Detect which cell encompasses the target text, then output its (X, Y) center coordinate. 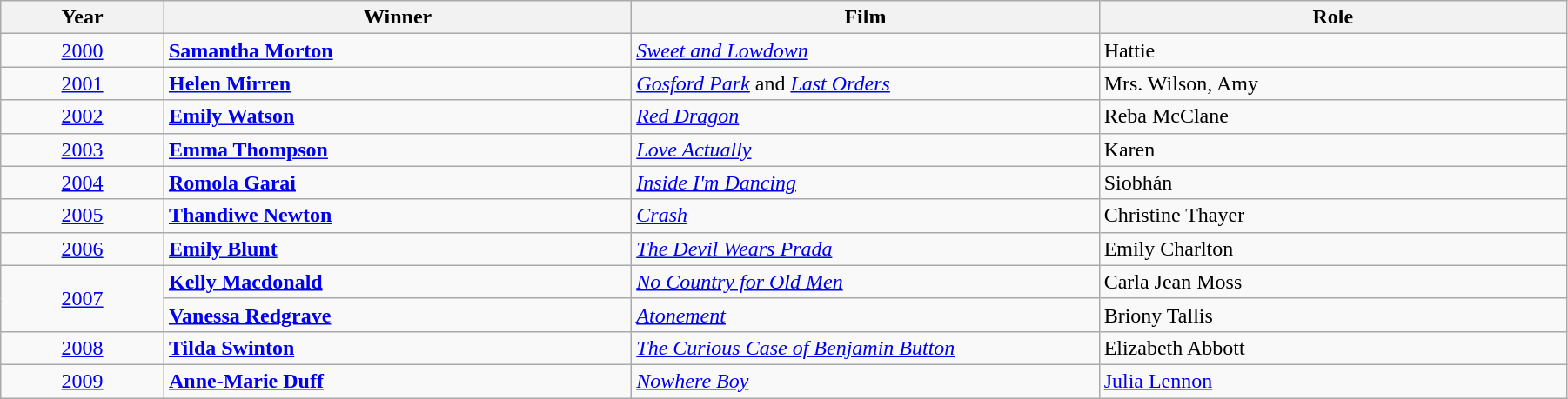
Christine Thayer (1333, 216)
Vanessa Redgrave (397, 315)
2008 (83, 348)
2000 (83, 50)
Carla Jean Moss (1333, 282)
Year (83, 17)
2004 (83, 183)
Winner (397, 17)
Sweet and Lowdown (865, 50)
Anne-Marie Duff (397, 381)
Siobhán (1333, 183)
The Devil Wears Prada (865, 249)
Red Dragon (865, 116)
Karen (1333, 150)
Emily Charlton (1333, 249)
Kelly Macdonald (397, 282)
Crash (865, 216)
Gosford Park and Last Orders (865, 83)
Tilda Swinton (397, 348)
Mrs. Wilson, Amy (1333, 83)
2009 (83, 381)
Reba McClane (1333, 116)
Emily Watson (397, 116)
Emily Blunt (397, 249)
Emma Thompson (397, 150)
Love Actually (865, 150)
Samantha Morton (397, 50)
2005 (83, 216)
2006 (83, 249)
The Curious Case of Benjamin Button (865, 348)
Hattie (1333, 50)
2003 (83, 150)
Julia Lennon (1333, 381)
Romola Garai (397, 183)
Role (1333, 17)
Atonement (865, 315)
Nowhere Boy (865, 381)
Briony Tallis (1333, 315)
Elizabeth Abbott (1333, 348)
No Country for Old Men (865, 282)
Thandiwe Newton (397, 216)
Helen Mirren (397, 83)
2002 (83, 116)
Inside I'm Dancing (865, 183)
Film (865, 17)
2001 (83, 83)
2007 (83, 298)
